Provide the [x, y] coordinate of the cell's center where the given text is located.  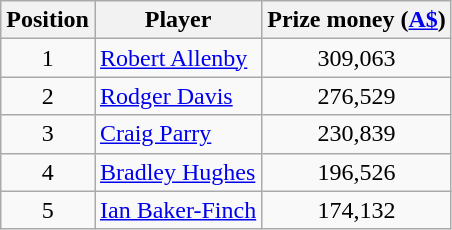
4 [48, 172]
Ian Baker-Finch [178, 210]
Position [48, 20]
196,526 [357, 172]
1 [48, 58]
174,132 [357, 210]
Rodger Davis [178, 96]
3 [48, 134]
276,529 [357, 96]
309,063 [357, 58]
Robert Allenby [178, 58]
Bradley Hughes [178, 172]
230,839 [357, 134]
5 [48, 210]
Player [178, 20]
2 [48, 96]
Prize money (A$) [357, 20]
Craig Parry [178, 134]
